Determine the (X, Y) coordinate at the center of the cell enclosing the given text.  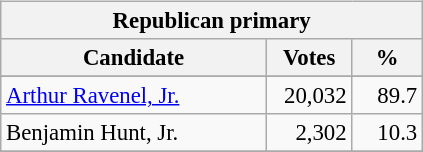
Arthur Ravenel, Jr. (134, 96)
% (388, 58)
10.3 (388, 133)
Benjamin Hunt, Jr. (134, 133)
2,302 (309, 133)
89.7 (388, 96)
20,032 (309, 96)
Candidate (134, 58)
Votes (309, 58)
Republican primary (212, 21)
